Capture the cell that displays the provided text and extract its [x, y] central coordinate. 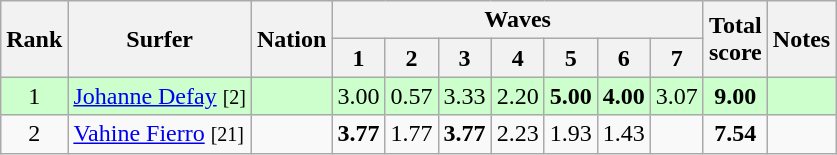
Surfer [160, 39]
1.93 [570, 134]
Notes [801, 39]
Vahine Fierro [21] [160, 134]
1.43 [624, 134]
Waves [518, 20]
Nation [292, 39]
2.20 [518, 96]
3.00 [358, 96]
0.57 [412, 96]
3.33 [464, 96]
Johanne Defay [2] [160, 96]
7 [676, 58]
4.00 [624, 96]
6 [624, 58]
3.07 [676, 96]
5.00 [570, 96]
2.23 [518, 134]
3 [464, 58]
5 [570, 58]
4 [518, 58]
7.54 [735, 134]
Totalscore [735, 39]
1.77 [412, 134]
9.00 [735, 96]
Rank [34, 39]
